Find where the given text appears and provide that cell's center as (x, y) coordinate. 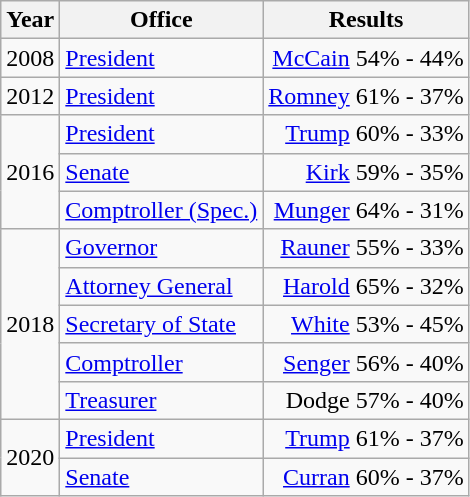
Governor (162, 248)
Results (366, 20)
Attorney General (162, 286)
Curran 60% - 37% (366, 477)
2012 (30, 96)
2020 (30, 457)
2018 (30, 324)
Year (30, 20)
Munger 64% - 31% (366, 210)
McCain 54% - 44% (366, 58)
Treasurer (162, 400)
Trump 61% - 37% (366, 438)
2016 (30, 172)
Trump 60% - 33% (366, 134)
White 53% - 45% (366, 324)
Comptroller (162, 362)
Harold 65% - 32% (366, 286)
Office (162, 20)
Senger 56% - 40% (366, 362)
Comptroller (Spec.) (162, 210)
2008 (30, 58)
Rauner 55% - 33% (366, 248)
Romney 61% - 37% (366, 96)
Dodge 57% - 40% (366, 400)
Kirk 59% - 35% (366, 172)
Secretary of State (162, 324)
